Extract the [X, Y] coordinate from the center of the cell holding the provided text.  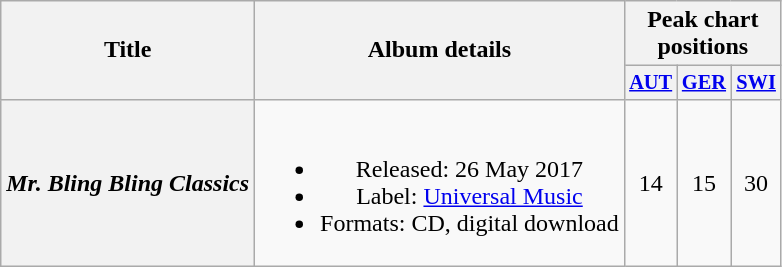
Mr. Bling Bling Classics [128, 182]
SWI [756, 83]
30 [756, 182]
Title [128, 50]
Released: 26 May 2017Label: Universal MusicFormats: CD, digital download [440, 182]
15 [704, 182]
AUT [650, 83]
GER [704, 83]
Album details [440, 50]
Peak chart positions [702, 34]
14 [650, 182]
